From the cell containing the given text, extract its center point as [x, y] coordinate. 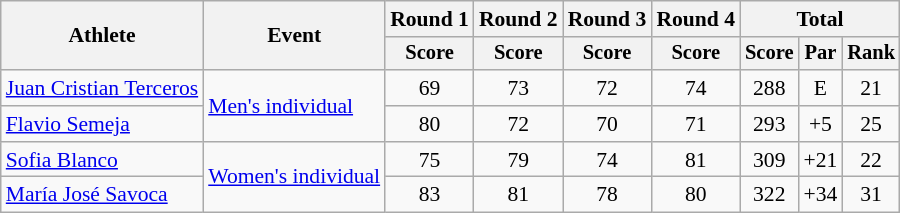
309 [769, 160]
Total [820, 19]
+21 [820, 160]
Athlete [102, 36]
María José Savoca [102, 195]
73 [518, 88]
69 [430, 88]
+5 [820, 124]
78 [608, 195]
75 [430, 160]
21 [871, 88]
25 [871, 124]
322 [769, 195]
79 [518, 160]
Round 4 [696, 19]
Event [294, 36]
E [820, 88]
293 [769, 124]
Men's individual [294, 106]
Women's individual [294, 178]
22 [871, 160]
Sofia Blanco [102, 160]
70 [608, 124]
288 [769, 88]
Rank [871, 54]
+34 [820, 195]
Juan Cristian Terceros [102, 88]
Round 2 [518, 19]
71 [696, 124]
Par [820, 54]
Round 3 [608, 19]
83 [430, 195]
31 [871, 195]
Round 1 [430, 19]
Flavio Semeja [102, 124]
